Extract the [x, y] coordinate from the center of the cell holding the provided text.  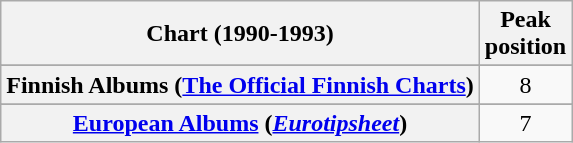
7 [525, 123]
Chart (1990-1993) [240, 34]
8 [525, 85]
Finnish Albums (The Official Finnish Charts) [240, 85]
Peakposition [525, 34]
European Albums (Eurotipsheet) [240, 123]
